Detect which cell encompasses the target text, then output its [X, Y] center coordinate. 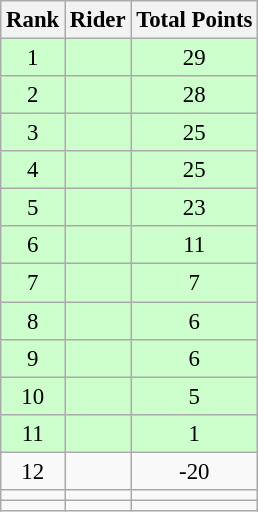
23 [194, 208]
9 [33, 358]
8 [33, 321]
Rank [33, 20]
Total Points [194, 20]
28 [194, 95]
12 [33, 471]
3 [33, 133]
10 [33, 396]
-20 [194, 471]
29 [194, 58]
Rider [98, 20]
4 [33, 170]
2 [33, 95]
